Identify which cell holds the provided text, then report its [x, y] central coordinate. 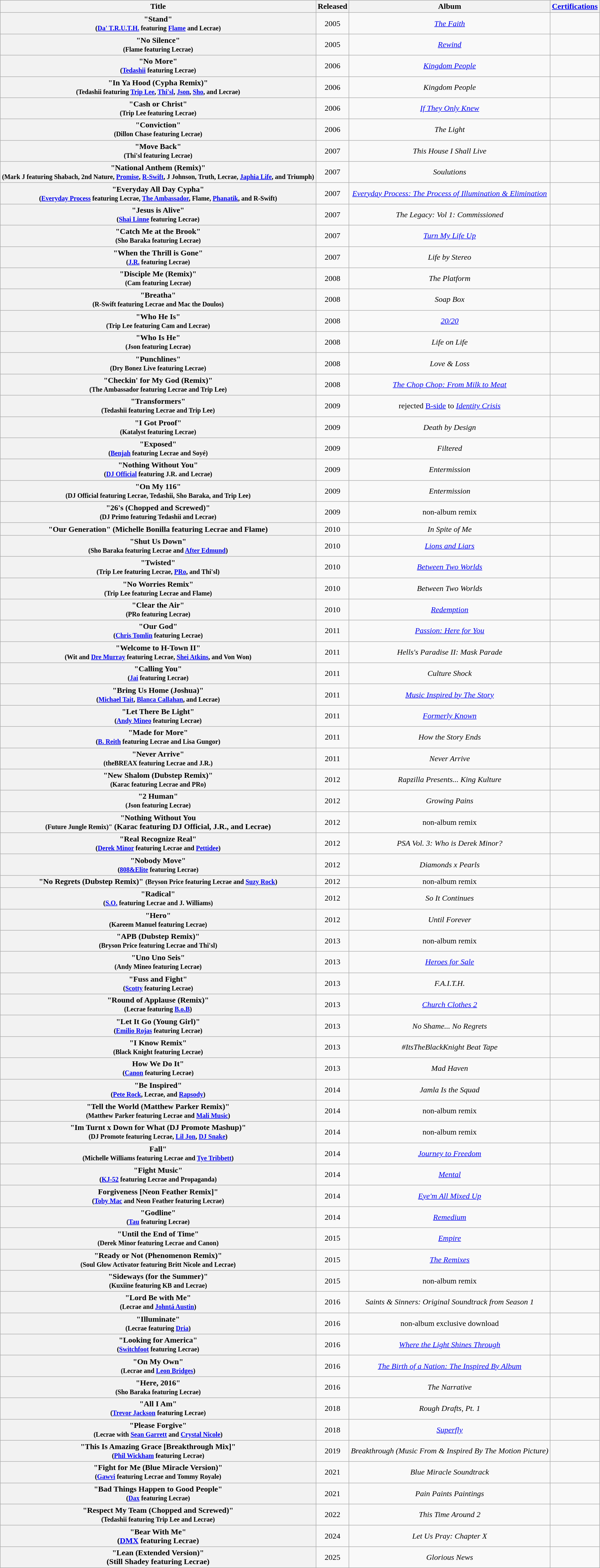
"This Is Amazing Grace [Breakthrough Mix]" (Phil Wickham featuring Lecrae) [158, 1451]
"Nothing Without You (Future Jungle Remix)" (Karac featuring DJ Official, J.R., and Lecrae) [158, 822]
"Twisted"(Trip Lee featuring Lecrae, PRo, and Thi'sl) [158, 567]
Diamonds x Pearls [450, 864]
Death by Design [450, 427]
"On My 116" (DJ Official featuring Lecrae, Tedashii, Sho Baraka, and Trip Lee) [158, 491]
Formerly Known [450, 716]
Fall" (Michelle Williams featuring Lecrae and Tye Tribbett) [158, 1153]
"Sideways (for the Summer)" (Kuxiine featuring KB and Lecrae) [158, 1281]
"Be Inspired"(Pete Rock, Lecrae, and Rapsody) [158, 1090]
"New Shalom (Dubstep Remix)"(Karac featuring Lecrae and PRo) [158, 779]
Music Inspired by The Story [450, 694]
"Clear the Air"(PRo featuring Lecrae) [158, 610]
"Punchlines"(Dry Bonez Live featuring Lecrae) [158, 363]
The Birth of a Nation: The Inspired By Album [450, 1366]
Released [333, 7]
Life on Life [450, 342]
"When the Thrill is Gone" (J.R. featuring Lecrae) [158, 257]
"Catch Me at the Brook"(Sho Baraka featuring Lecrae) [158, 236]
Blue Miracle Soundtrack [450, 1472]
"Fight Music" (KJ-52 featuring Lecrae and Propaganda) [158, 1175]
"Jesus is Alive"(Shai Linne featuring Lecrae) [158, 214]
"Round of Applause (Remix)"(Lecrae featuring B.o.B) [158, 1005]
"In Ya Hood (Cypha Remix)" (Tedashii featuring Trip Lee, Thi'sl, Json, Sho, and Lecrae) [158, 87]
Heroes for Sale [450, 962]
Eye'm All Mixed Up [450, 1196]
"Im Turnt x Down for What (DJ Promote Mashup)" (DJ Promote featuring Lecrae, Lil Jon, DJ Snake) [158, 1132]
"Radical" (S.O. featuring Lecrae and J. Williams) [158, 898]
"Hero" (Kareem Manuel featuring Lecrae) [158, 919]
"Looking for America" (Switchfoot featuring Lecrae) [158, 1345]
The Narrative [450, 1387]
"Stand"(Da' T.R.U.T.H. featuring Flame and Lecrae) [158, 24]
"National Anthem (Remix)"(Mark J featuring Shabach, 2nd Nature, Promise, R-Swift, J Johnson, Truth, Lecrae, Japhia Life, and Triumph) [158, 172]
"Godline"(Tau featuring Lecrae) [158, 1217]
#ItsTheBlackKnight Beat Tape [450, 1047]
"Until the End of Time"(Derek Minor featuring Lecrae and Canon) [158, 1238]
"APB (Dubstep Remix)" (Bryson Price featuring Lecrae and Thi'sl) [158, 941]
"26's (Chopped and Screwed)" (DJ Primo featuring Tedashii and Lecrae) [158, 512]
"Breatha"(R-Swift featuring Lecrae and Mac the Doulos) [158, 300]
"Move Back"(Thi'sl featuring Lecrae) [158, 151]
Passion: Here for You [450, 631]
Filtered [450, 448]
"Nothing Without You"(DJ Official featuring J.R. and Lecrae) [158, 470]
The Legacy: Vol 1: Commissioned [450, 214]
"Bad Things Happen to Good People" (Dax featuring Lecrae) [158, 1494]
"On My Own"(Lecrae and Leon Bridges) [158, 1366]
"Transformers"(Tedashii featuring Lecrae and Trip Lee) [158, 406]
"Checkin' for My God (Remix)" (The Ambassador featuring Lecrae and Trip Lee) [158, 385]
"No Regrets (Dubstep Remix)" (Bryson Price featuring Lecrae and Suzy Rock) [158, 881]
"Exposed" (Benjah featuring Lecrae and Soyé) [158, 448]
Forgiveness [Neon Feather Remix]"(Toby Mac and Neon Feather featuring Lecrae) [158, 1196]
Rough Drafts, Pt. 1 [450, 1409]
The Faith [450, 24]
How the Story Ends [450, 737]
Saints & Sinners: Original Soundtrack from Season 1 [450, 1302]
Glorious News [450, 1557]
Mad Haven [450, 1068]
"Bear With Me"(DMX featuring Lecrae) [158, 1536]
"Please Forgive"(Lecrae with Sean Garrett and Crystal Nicole) [158, 1429]
The Platform [450, 278]
Hells's Paradise II: Mask Parade [450, 652]
"Who He Is"(Trip Lee featuring Cam and Lecrae) [158, 321]
Culture Shock [450, 674]
Pain Paints Paintings [450, 1494]
PSA Vol. 3: Who is Derek Minor? [450, 843]
"Here, 2016"(Sho Baraka featuring Lecrae) [158, 1387]
non-album exclusive download [450, 1324]
2025 [333, 1557]
"Let There Be Light" (Andy Mineo featuring Lecrae) [158, 716]
How We Do It"(Canon featuring Lecrae) [158, 1068]
2019 [333, 1451]
"Who Is He"(Json featuring Lecrae) [158, 342]
"2 Human" (Json featuring Lecrae) [158, 801]
"Never Arrive"(theBREAX featuring Lecrae and J.R.) [158, 759]
"Illuminate" (Lecrae featuring Dria) [158, 1324]
2022 [333, 1514]
"All I Am"(Trevor Jackson featuring Lecrae) [158, 1409]
Love & Loss [450, 363]
Empire [450, 1238]
"Lean (Extended Version)"(Still Shadey featuring Lecrae) [158, 1557]
Church Clothes 2 [450, 1005]
"Shut Us Down"(Sho Baraka featuring Lecrae and After Edmund) [158, 546]
Soap Box [450, 300]
Journey to Freedom [450, 1153]
The Remixes [450, 1260]
Rapzilla Presents... King Kulture [450, 779]
2024 [333, 1536]
Lions and Liars [450, 546]
Rewind [450, 44]
"Cash or Christ" (Trip Lee featuring Lecrae) [158, 108]
"Uno Uno Seis"(Andy Mineo featuring Lecrae) [158, 962]
"Ready or Not (Phenomenon Remix)" (Soul Glow Activator featuring Britt Nicole and Lecrae) [158, 1260]
Turn My Life Up [450, 236]
"I Know Remix"(Black Knight featuring Lecrae) [158, 1047]
Title [158, 7]
If They Only Knew [450, 108]
"No More"(Tedashii featuring Lecrae) [158, 66]
The Chop Chop: From Milk to Meat [450, 385]
"Tell the World (Matthew Parker Remix)"(Matthew Parker featuring Lecrae and Mali Music) [158, 1111]
In Spite of Me [450, 529]
Never Arrive [450, 759]
"No Worries Remix"(Trip Lee featuring Lecrae and Flame) [158, 588]
"Conviction"(Dillon Chase featuring Lecrae) [158, 129]
"Welcome to H-Town II"(Wit and Dre Murray featuring Lecrae, Shei Atkins, and Von Won) [158, 652]
"Lord Be with Me" (Lecrae and Johntá Austin) [158, 1302]
Certifications [575, 7]
"Everyday All Day Cypha"(Everyday Process featuring Lecrae, The Ambassador, Flame, Phanatik, and R-Swift) [158, 193]
rejected B-side to Identity Crisis [450, 406]
Life by Stereo [450, 257]
20/20 [450, 321]
Mental [450, 1175]
Album [450, 7]
Growing Pains [450, 801]
"Our Generation" (Michelle Bonilla featuring Lecrae and Flame) [158, 529]
"Disciple Me (Remix)" (Cam featuring Lecrae) [158, 278]
"Calling You"(Jai featuring Lecrae) [158, 674]
This Time Around 2 [450, 1514]
"Let It Go (Young Girl)"(Emilio Rojas featuring Lecrae) [158, 1026]
Breakthrough (Music From & Inspired By The Motion Picture) [450, 1451]
Everyday Process: The Process of Illumination & Elimination [450, 193]
Redemption [450, 610]
Jamla Is the Squad [450, 1090]
F.A.I.T.H. [450, 983]
"Fight for Me (Blue Miracle Version)" (Gawvi featuring Lecrae and Tommy Royale) [158, 1472]
No Shame... No Regrets [450, 1026]
So It Continues [450, 898]
"Real Recognize Real" (Derek Minor featuring Lecrae and Pettidee) [158, 843]
"Made for More" (B. Reith featuring Lecrae and Lisa Gungor) [158, 737]
Remedium [450, 1217]
"Respect My Team (Chopped and Screwed)" (Tedashii featuring Trip Lee and Lecrae) [158, 1514]
This House I Shall Live [450, 151]
"Our God"(Chris Tomlin featuring Lecrae) [158, 631]
"Bring Us Home (Joshua)"(Michael Tait, Blanca Callahan, and Lecrae) [158, 694]
Soulutions [450, 172]
Until Forever [450, 919]
"Nobody Move" (808&Elite featuring Lecrae) [158, 864]
Let Us Pray: Chapter X [450, 1536]
"No Silence"(Flame featuring Lecrae) [158, 44]
Superfly [450, 1429]
Where the Light Shines Through [450, 1345]
The Light [450, 129]
"I Got Proof"(Katalyst featuring Lecrae) [158, 427]
"Fuss and Fight"(Scotty featuring Lecrae) [158, 983]
